Return the [X, Y] coordinate for the center point of the cell that contains the specified text.  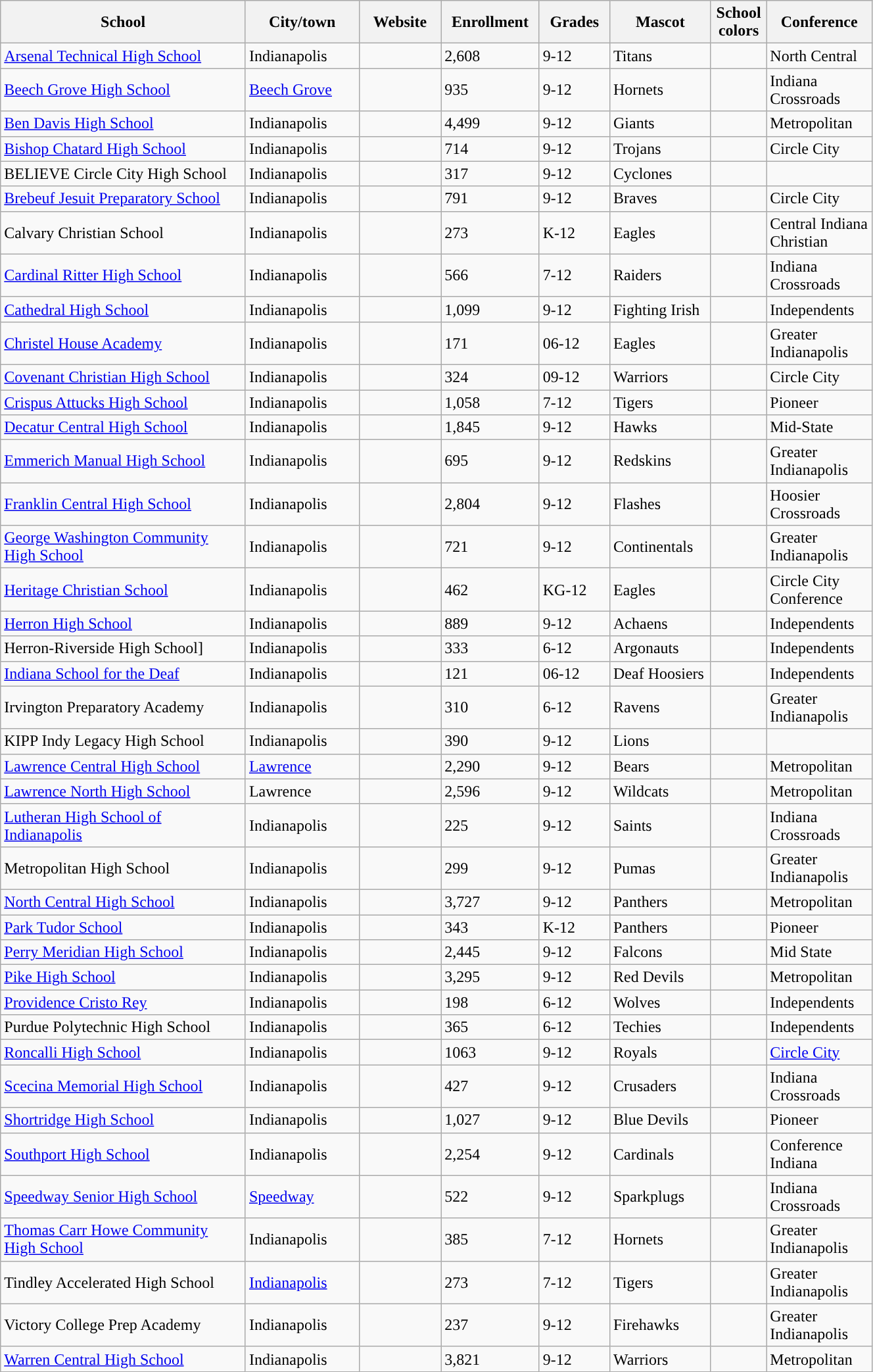
Pike High School [124, 977]
Covenant Christian High School [124, 377]
Christel House Academy [124, 343]
333 [490, 649]
Conference [819, 22]
Beech Grove High School [124, 89]
3,821 [490, 1359]
695 [490, 462]
Bears [660, 766]
Bishop Chatard High School [124, 149]
Website [400, 22]
935 [490, 89]
427 [490, 1087]
Achaens [660, 624]
566 [490, 275]
Brebeuf Jesuit Preparatory School [124, 199]
2,596 [490, 791]
Scecina Memorial High School [124, 1087]
Herron-Riverside High School] [124, 649]
522 [490, 1197]
1,099 [490, 309]
North Central [819, 56]
Cardinals [660, 1154]
Titans [660, 56]
Cardinal Ritter High School [124, 275]
889 [490, 624]
09-12 [575, 377]
Raiders [660, 275]
Hawks [660, 428]
Beech Grove [302, 89]
Southport High School [124, 1154]
Roncalli High School [124, 1052]
Red Devils [660, 977]
Victory College Prep Academy [124, 1325]
198 [490, 1002]
721 [490, 547]
390 [490, 741]
714 [490, 149]
1,058 [490, 402]
317 [490, 174]
Warren Central High School [124, 1359]
343 [490, 927]
2,254 [490, 1154]
Speedway [302, 1197]
Wildcats [660, 791]
Techies [660, 1027]
Saints [660, 825]
Heritage Christian School [124, 589]
Shortridge High School [124, 1120]
Enrollment [490, 22]
Lawrence North High School [124, 791]
Cyclones [660, 174]
Continentals [660, 547]
791 [490, 199]
Mid State [819, 952]
Sparkplugs [660, 1197]
Circle City Conference [819, 589]
Giants [660, 124]
Lions [660, 741]
Deaf Hoosiers [660, 674]
Grades [575, 22]
324 [490, 377]
Mascot [660, 22]
KG-12 [575, 589]
1,845 [490, 428]
2,608 [490, 56]
KIPP Indy Legacy High School [124, 741]
Crusaders [660, 1087]
Mid-State [819, 428]
Conference Indiana [819, 1154]
Indiana School for the Deaf [124, 674]
225 [490, 825]
Lutheran High School of Indianapolis [124, 825]
Redskins [660, 462]
385 [490, 1239]
Decatur Central High School [124, 428]
Wolves [660, 1002]
Falcons [660, 952]
BELIEVE Circle City High School [124, 174]
Thomas Carr Howe Community High School [124, 1239]
Firehawks [660, 1325]
North Central High School [124, 902]
121 [490, 674]
4,499 [490, 124]
Tindley Accelerated High School [124, 1283]
Arsenal Technical High School [124, 56]
171 [490, 343]
365 [490, 1027]
Hoosier Crossroads [819, 504]
Lawrence Central High School [124, 766]
Central Indiana Christian [819, 233]
2,290 [490, 766]
Ravens [660, 708]
Calvary Christian School [124, 233]
Crispus Attucks High School [124, 402]
2,804 [490, 504]
Emmerich Manual High School [124, 462]
3,295 [490, 977]
Purdue Polytechnic High School [124, 1027]
City/town [302, 22]
237 [490, 1325]
Blue Devils [660, 1120]
310 [490, 708]
Flashes [660, 504]
Ben Davis High School [124, 124]
School [124, 22]
Cathedral High School [124, 309]
Trojans [660, 149]
3,727 [490, 902]
Argonauts [660, 649]
Fighting Irish [660, 309]
Braves [660, 199]
299 [490, 868]
Metropolitan High School [124, 868]
Franklin Central High School [124, 504]
Pumas [660, 868]
2,445 [490, 952]
Providence Cristo Rey [124, 1002]
Royals [660, 1052]
School colors [738, 22]
Speedway Senior High School [124, 1197]
Herron High School [124, 624]
Park Tudor School [124, 927]
1,027 [490, 1120]
Irvington Preparatory Academy [124, 708]
Perry Meridian High School [124, 952]
462 [490, 589]
George Washington Community High School [124, 547]
1063 [490, 1052]
